Return (x, y) of the center of cell containing provided text 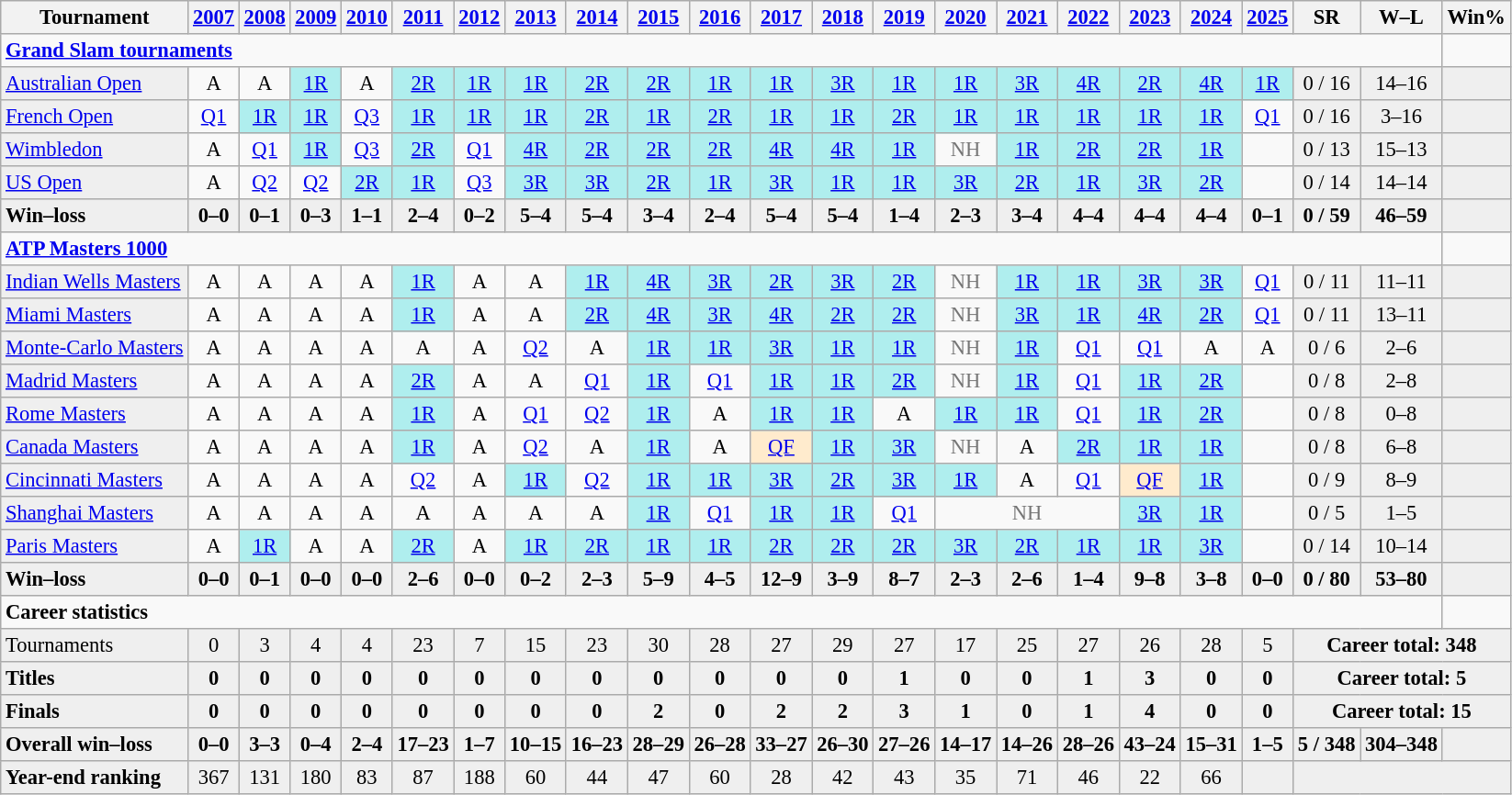
0–3 (316, 216)
46 (1088, 778)
2015 (658, 17)
Finals (95, 711)
2024 (1211, 17)
0 / 9 (1326, 480)
0–4 (316, 745)
2019 (904, 17)
ATP Masters 1000 (722, 249)
43 (904, 778)
2025 (1268, 17)
1–7 (480, 745)
0 / 5 (1326, 513)
22 (1150, 778)
Wimbledon (95, 150)
2023 (1150, 17)
2008 (265, 17)
Titles (95, 678)
Shanghai Masters (95, 513)
28–29 (658, 745)
2016 (720, 17)
French Open (95, 117)
180 (316, 778)
28–26 (1088, 745)
2007 (214, 17)
Year-end ranking (95, 778)
29 (843, 645)
2021 (1027, 17)
5 (1268, 645)
367 (214, 778)
10–14 (1402, 546)
2014 (597, 17)
5–9 (658, 579)
Tournament (95, 17)
0 / 13 (1326, 150)
25 (1027, 645)
13–11 (1402, 315)
33–27 (781, 745)
Monte-Carlo Masters (95, 348)
US Open (95, 183)
9–8 (1150, 579)
14–16 (1402, 84)
Career total: 5 (1402, 678)
2020 (966, 17)
16–23 (597, 745)
304–348 (1402, 745)
0 / 59 (1326, 216)
2017 (781, 17)
Career total: 15 (1402, 711)
0 / 6 (1326, 348)
14–14 (1402, 183)
Indian Wells Masters (95, 282)
Paris Masters (95, 546)
15 (536, 645)
131 (265, 778)
26–28 (720, 745)
26–30 (843, 745)
7 (480, 645)
53–80 (1402, 579)
Career total: 348 (1402, 645)
2–8 (1402, 381)
2009 (316, 17)
Tournaments (95, 645)
12–9 (781, 579)
6–8 (1402, 447)
15–13 (1402, 150)
Overall win–loss (95, 745)
11–11 (1402, 282)
42 (843, 778)
3–16 (1402, 117)
3–3 (265, 745)
Career statistics (722, 612)
Cincinnati Masters (95, 480)
2013 (536, 17)
8–9 (1402, 480)
2018 (843, 17)
15–31 (1211, 745)
17–23 (423, 745)
Madrid Masters (95, 381)
87 (423, 778)
Canada Masters (95, 447)
W–L (1402, 17)
2011 (423, 17)
35 (966, 778)
0 / 80 (1326, 579)
30 (658, 645)
71 (1027, 778)
14–17 (966, 745)
10–15 (536, 745)
5 / 348 (1326, 745)
1–1 (367, 216)
27–26 (904, 745)
3–9 (843, 579)
Win% (1476, 17)
2022 (1088, 17)
44 (597, 778)
Australian Open (95, 84)
47 (658, 778)
3–8 (1211, 579)
43–24 (1150, 745)
14–26 (1027, 745)
66 (1211, 778)
Grand Slam tournaments (722, 50)
SR (1326, 17)
2012 (480, 17)
188 (480, 778)
Rome Masters (95, 414)
83 (367, 778)
0–8 (1402, 414)
46–59 (1402, 216)
4–5 (720, 579)
2010 (367, 17)
26 (1150, 645)
17 (966, 645)
8–7 (904, 579)
Miami Masters (95, 315)
